For the text-containing cell, return its midpoint in (X, Y) coordinate format. 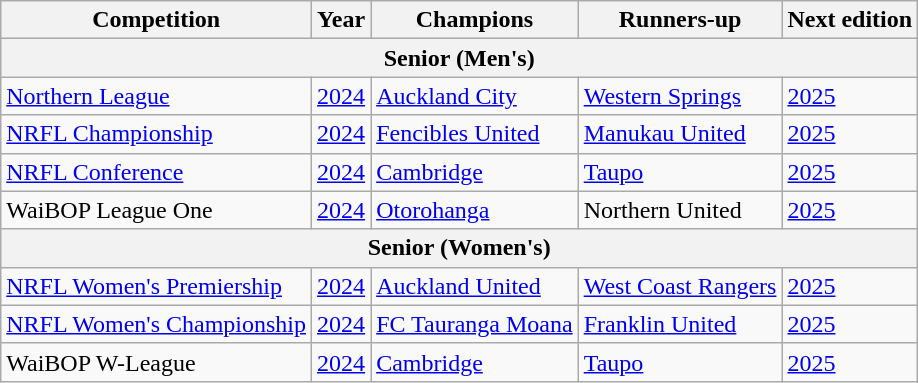
Competition (156, 20)
Runners-up (680, 20)
WaiBOP W-League (156, 362)
Otorohanga (475, 210)
NRFL Conference (156, 172)
Fencibles United (475, 134)
Western Springs (680, 96)
Auckland United (475, 286)
West Coast Rangers (680, 286)
Northern United (680, 210)
Senior (Men's) (460, 58)
Northern League (156, 96)
NRFL Women's Premiership (156, 286)
Manukau United (680, 134)
NRFL Championship (156, 134)
FC Tauranga Moana (475, 324)
NRFL Women's Championship (156, 324)
Year (342, 20)
Franklin United (680, 324)
Next edition (850, 20)
WaiBOP League One (156, 210)
Auckland City (475, 96)
Senior (Women's) (460, 248)
Champions (475, 20)
